Return the [X, Y] coordinate for the center point of the cell that contains the specified text.  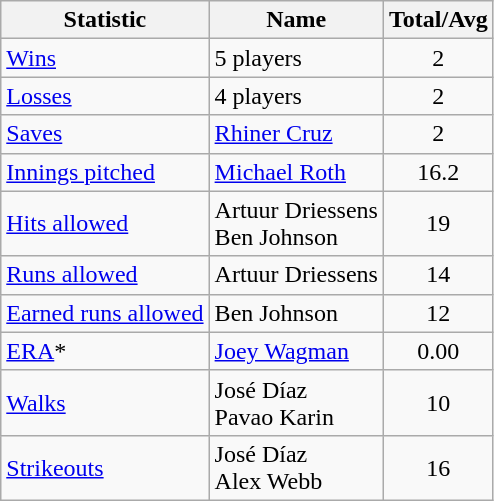
Wins [105, 58]
12 [438, 313]
José Díaz Pavao Karin [296, 402]
Runs allowed [105, 275]
Earned runs allowed [105, 313]
Total/Avg [438, 20]
19 [438, 224]
10 [438, 402]
ERA* [105, 351]
Innings pitched [105, 172]
Strikeouts [105, 468]
Michael Roth [296, 172]
14 [438, 275]
Losses [105, 96]
Name [296, 20]
Joey Wagman [296, 351]
Ben Johnson [296, 313]
Walks [105, 402]
4 players [296, 96]
Artuur Driessens [296, 275]
Hits allowed [105, 224]
Saves [105, 134]
Artuur Driessens Ben Johnson [296, 224]
16 [438, 468]
5 players [296, 58]
Rhiner Cruz [296, 134]
Statistic [105, 20]
José Díaz Alex Webb [296, 468]
16.2 [438, 172]
0.00 [438, 351]
